Determine the (x, y) coordinate at the center of the cell enclosing the given text.  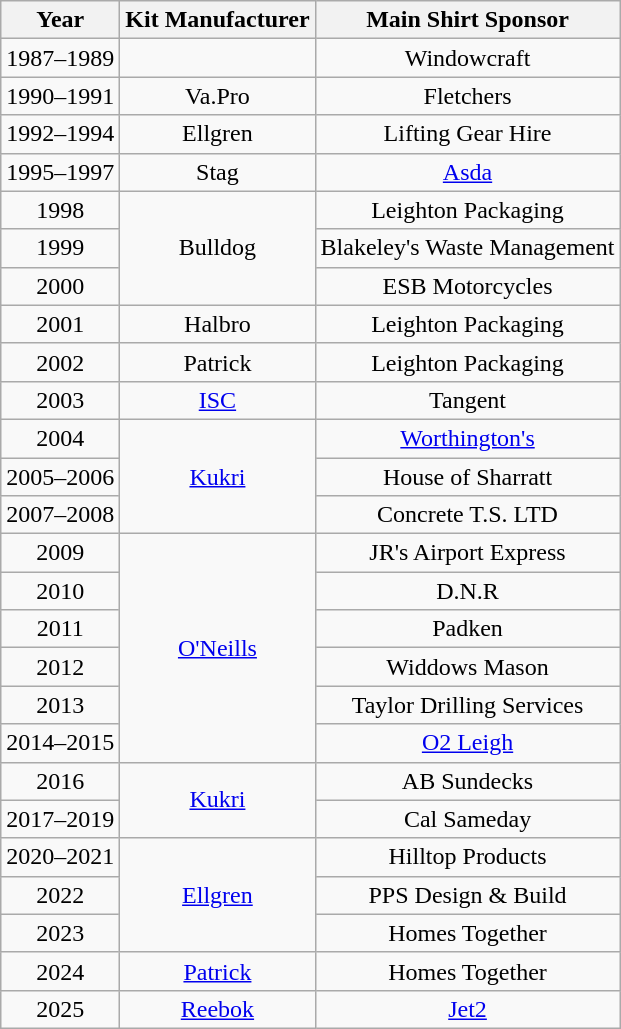
ISC (218, 400)
Va.Pro (218, 96)
2024 (60, 971)
Tangent (468, 400)
1992–1994 (60, 134)
Stag (218, 172)
AB Sundecks (468, 781)
Reebok (218, 1009)
1987–1989 (60, 58)
Asda (468, 172)
Taylor Drilling Services (468, 705)
2011 (60, 629)
Lifting Gear Hire (468, 134)
Windowcraft (468, 58)
Jet2 (468, 1009)
2007–2008 (60, 515)
2013 (60, 705)
2023 (60, 933)
1990–1991 (60, 96)
2000 (60, 286)
1995–1997 (60, 172)
Worthington's (468, 438)
ESB Motorcycles (468, 286)
2003 (60, 400)
2001 (60, 324)
2025 (60, 1009)
Year (60, 20)
JR's Airport Express (468, 553)
2022 (60, 895)
Halbro (218, 324)
2020–2021 (60, 857)
2017–2019 (60, 819)
O'Neills (218, 648)
Blakeley's Waste Management (468, 248)
Fletchers (468, 96)
PPS Design & Build (468, 895)
D.N.R (468, 591)
Main Shirt Sponsor (468, 20)
2009 (60, 553)
1998 (60, 210)
Kit Manufacturer (218, 20)
2004 (60, 438)
Hilltop Products (468, 857)
Bulldog (218, 248)
House of Sharratt (468, 477)
2014–2015 (60, 743)
Cal Sameday (468, 819)
2002 (60, 362)
2016 (60, 781)
1999 (60, 248)
2005–2006 (60, 477)
Widdows Mason (468, 667)
Concrete T.S. LTD (468, 515)
2012 (60, 667)
2010 (60, 591)
O2 Leigh (468, 743)
Padken (468, 629)
